Return [x, y] of the center of cell containing provided text 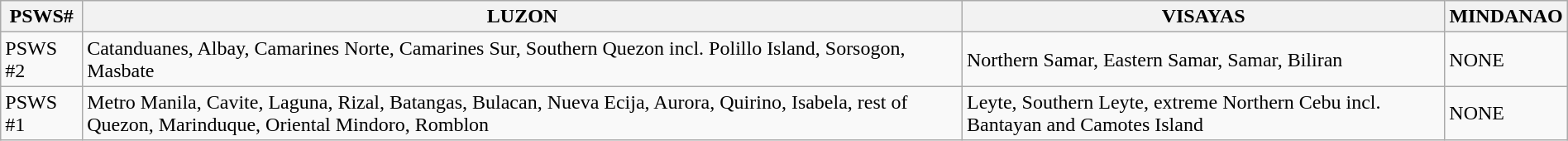
Leyte, Southern Leyte, extreme Northern Cebu incl. Bantayan and Camotes Island [1202, 113]
Metro Manila, Cavite, Laguna, Rizal, Batangas, Bulacan, Nueva Ecija, Aurora, Quirino, Isabela, rest of Quezon, Marinduque, Oriental Mindoro, Romblon [523, 113]
Catanduanes, Albay, Camarines Norte, Camarines Sur, Southern Quezon incl. Polillo Island, Sorsogon, Masbate [523, 60]
PSWS #1 [41, 113]
Northern Samar, Eastern Samar, Samar, Biliran [1202, 60]
LUZON [523, 17]
VISAYAS [1202, 17]
PSWS# [41, 17]
MINDANAO [1506, 17]
PSWS #2 [41, 60]
